Return [x, y] of the center of cell containing provided text 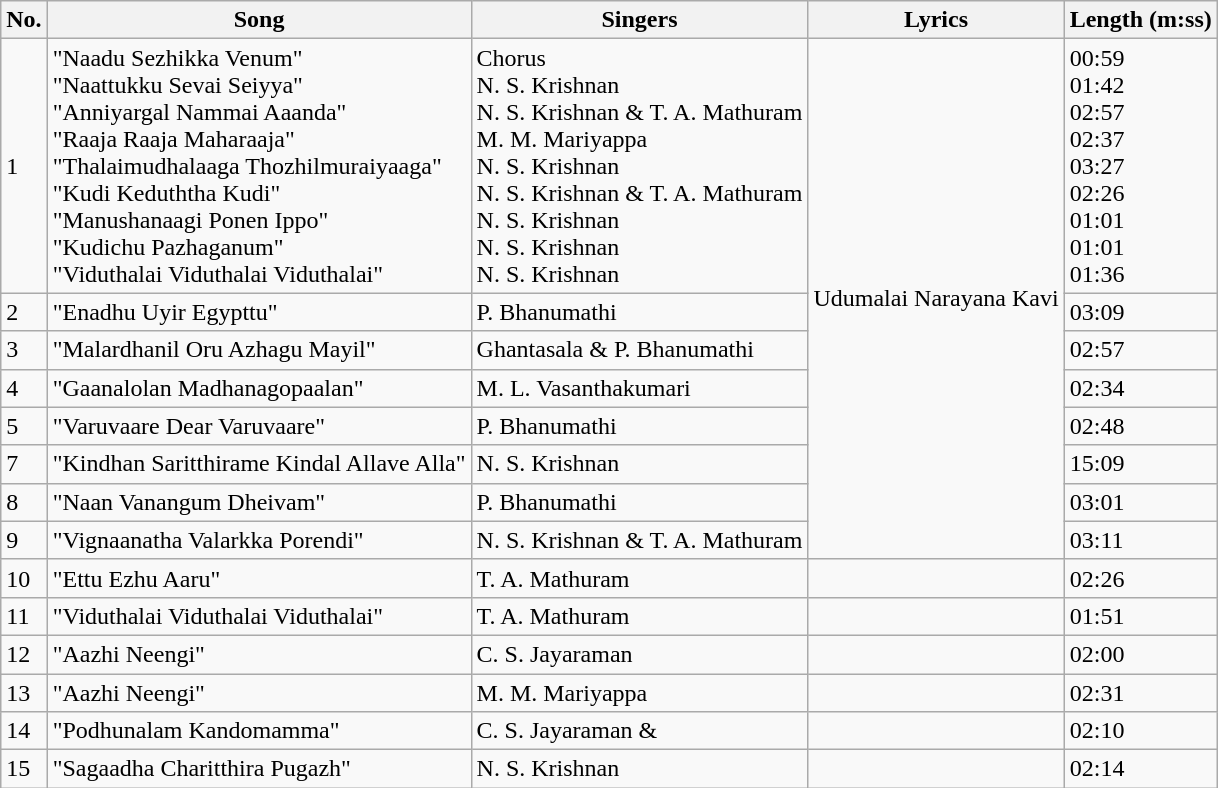
"Gaanalolan Madhanagopaalan" [259, 388]
4 [24, 388]
1 [24, 166]
M. L. Vasanthakumari [640, 388]
02:34 [1140, 388]
7 [24, 464]
Length (m:ss) [1140, 20]
13 [24, 693]
12 [24, 654]
"Naan Vanangum Dheivam" [259, 502]
03:09 [1140, 312]
02:48 [1140, 426]
11 [24, 616]
Singers [640, 20]
02:26 [1140, 578]
02:00 [1140, 654]
M. M. Mariyappa [640, 693]
"Enadhu Uyir Egypttu" [259, 312]
03:01 [1140, 502]
"Varuvaare Dear Varuvaare" [259, 426]
"Podhunalam Kandomamma" [259, 731]
"Kindhan Saritthirame Kindal Allave Alla" [259, 464]
Song [259, 20]
03:11 [1140, 540]
02:57 [1140, 350]
Lyrics [936, 20]
14 [24, 731]
8 [24, 502]
C. S. Jayaraman & [640, 731]
10 [24, 578]
"Viduthalai Viduthalai Viduthalai" [259, 616]
5 [24, 426]
15 [24, 769]
01:51 [1140, 616]
Ghantasala & P. Bhanumathi [640, 350]
00:5901:4202:5702:3703:2702:2601:0101:0101:36 [1140, 166]
9 [24, 540]
3 [24, 350]
N. S. Krishnan & T. A. Mathuram [640, 540]
02:10 [1140, 731]
"Ettu Ezhu Aaru" [259, 578]
15:09 [1140, 464]
"Vignaanatha Valarkka Porendi" [259, 540]
No. [24, 20]
2 [24, 312]
02:14 [1140, 769]
"Sagaadha Charitthira Pugazh" [259, 769]
C. S. Jayaraman [640, 654]
"Malardhanil Oru Azhagu Mayil" [259, 350]
02:31 [1140, 693]
Udumalai Narayana Kavi [936, 299]
